Return the (X, Y) coordinate for the center point of the cell that contains the specified text.  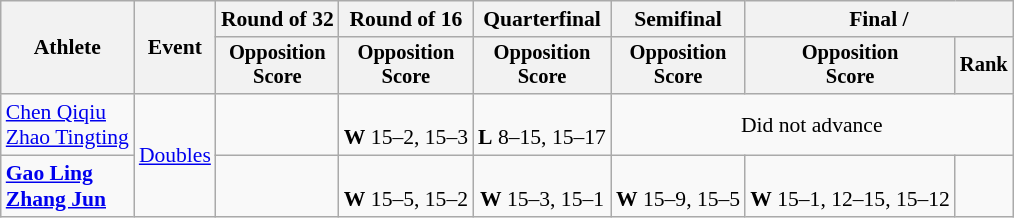
Semifinal (678, 19)
Final / (878, 19)
Round of 16 (406, 19)
Quarterfinal (542, 19)
Did not advance (812, 124)
W 15–1, 12–15, 15–12 (850, 186)
W 15–2, 15–3 (406, 124)
Doubles (175, 155)
W 15–9, 15–5 (678, 186)
L 8–15, 15–17 (542, 124)
Athlete (68, 48)
Chen QiqiuZhao Tingting (68, 124)
Event (175, 48)
Rank (984, 66)
W 15–3, 15–1 (542, 186)
W 15–5, 15–2 (406, 186)
Round of 32 (278, 19)
Gao LingZhang Jun (68, 186)
